Return the [x, y] coordinate for the center point of the cell that contains the specified text.  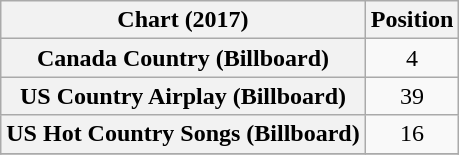
US Country Airplay (Billboard) [183, 96]
16 [412, 134]
Chart (2017) [183, 20]
4 [412, 58]
Canada Country (Billboard) [183, 58]
39 [412, 96]
US Hot Country Songs (Billboard) [183, 134]
Position [412, 20]
